Capture the cell that displays the provided text and extract its (X, Y) central coordinate. 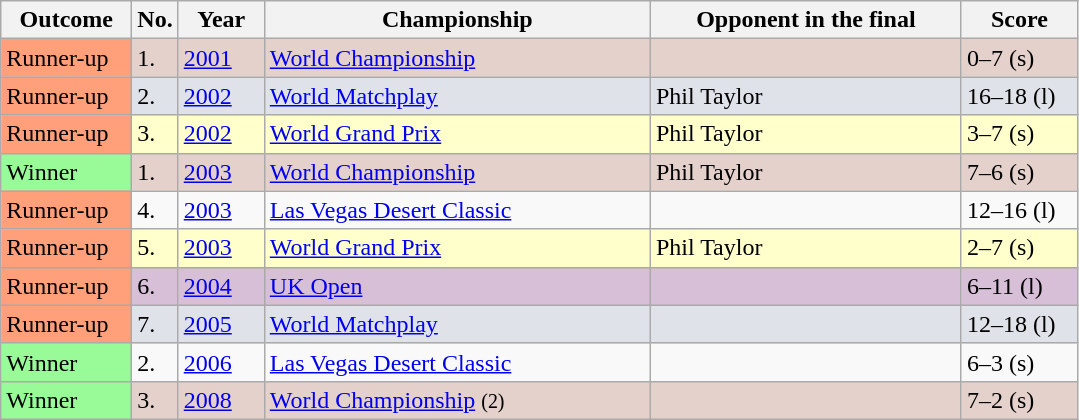
6–3 (s) (1019, 362)
2005 (221, 324)
0–7 (s) (1019, 58)
7–2 (s) (1019, 400)
Score (1019, 20)
World Championship (2) (457, 400)
2006 (221, 362)
Opponent in the final (806, 20)
Year (221, 20)
3–7 (s) (1019, 134)
2004 (221, 286)
16–18 (l) (1019, 96)
Championship (457, 20)
7–6 (s) (1019, 172)
2008 (221, 400)
12–18 (l) (1019, 324)
2001 (221, 58)
5. (155, 248)
6–11 (l) (1019, 286)
2–7 (s) (1019, 248)
4. (155, 210)
UK Open (457, 286)
12–16 (l) (1019, 210)
6. (155, 286)
Outcome (66, 20)
No. (155, 20)
7. (155, 324)
